Return [x, y] of the center of cell containing provided text 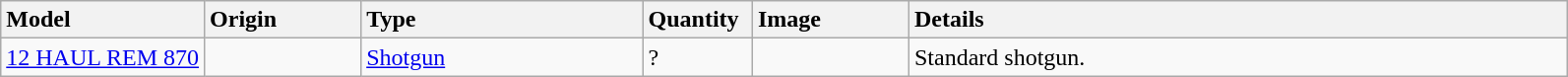
Quantity [697, 20]
Type [502, 20]
Image [831, 20]
Shotgun [502, 57]
Standard shotgun. [1237, 57]
Origin [283, 20]
Model [102, 20]
Details [1237, 20]
12 HAUL REM 870 [102, 57]
? [697, 57]
